Scan for the cell matching the given text and deliver its [x, y] coordinate at center. 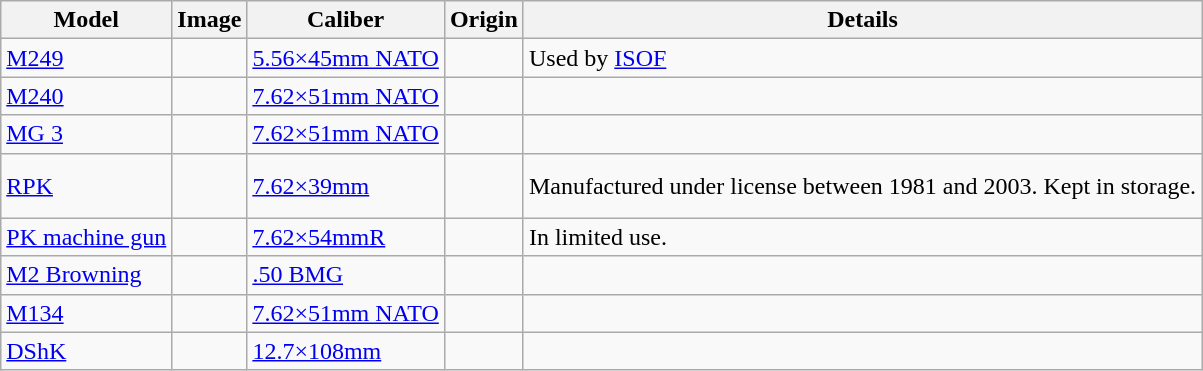
Details [862, 20]
MG 3 [86, 134]
Image [210, 20]
In limited use. [862, 237]
7.62×54mmR [346, 237]
M2 Browning [86, 275]
Model [86, 20]
Caliber [346, 20]
RPK [86, 186]
5.56×45mm NATO [346, 58]
M249 [86, 58]
Manufactured under license between 1981 and 2003. Kept in storage. [862, 186]
7.62×39mm [346, 186]
.50 BMG [346, 275]
PK machine gun [86, 237]
Origin [484, 20]
M134 [86, 313]
12.7×108mm [346, 351]
M240 [86, 96]
DShK [86, 351]
Used by ISOF [862, 58]
